For the text-containing cell, return its midpoint in [X, Y] coordinate format. 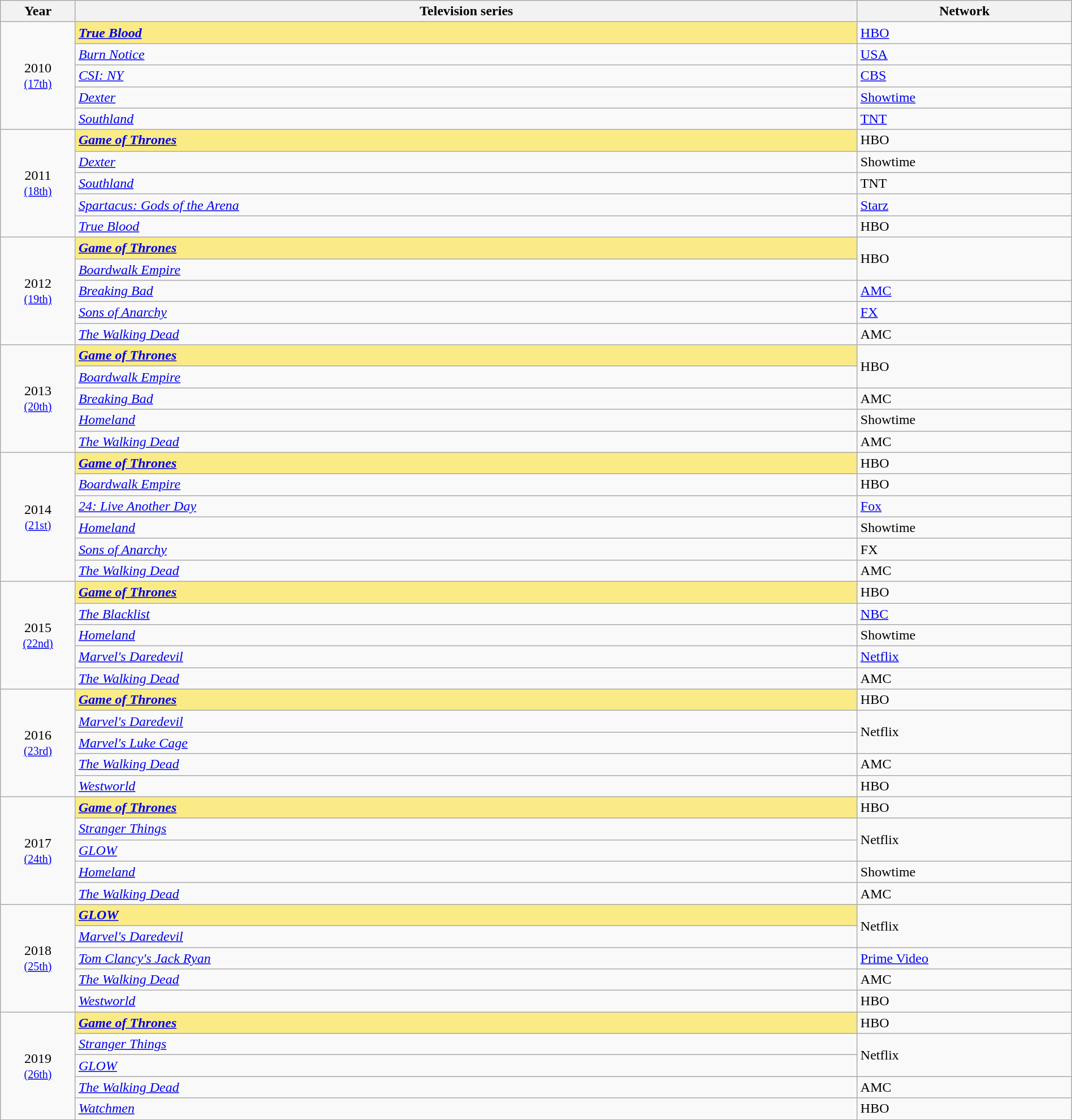
2016(23rd) [38, 743]
Starz [965, 205]
Burn Notice [466, 54]
2017(24th) [38, 850]
2012(19th) [38, 291]
2015(22nd) [38, 635]
Spartacus: Gods of the Arena [466, 205]
Prime Video [965, 958]
Network [965, 11]
Year [38, 11]
2019(26th) [38, 1066]
NBC [965, 613]
USA [965, 54]
CSI: NY [466, 76]
2018(25th) [38, 958]
The Blacklist [466, 613]
Tom Clancy's Jack Ryan [466, 958]
24: Live Another Day [466, 506]
2011(18th) [38, 183]
2010(17th) [38, 76]
Television series [466, 11]
CBS [965, 76]
Fox [965, 506]
Marvel's Luke Cage [466, 743]
2013(20th) [38, 399]
2014(21st) [38, 517]
Watchmen [466, 1109]
